For the text-containing cell, return its midpoint in (x, y) coordinate format. 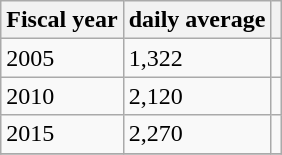
2005 (62, 58)
2015 (62, 134)
2,120 (197, 96)
daily average (197, 20)
1,322 (197, 58)
2,270 (197, 134)
2010 (62, 96)
Fiscal year (62, 20)
